Determine the (x, y) coordinate at the center of the cell enclosing the given text.  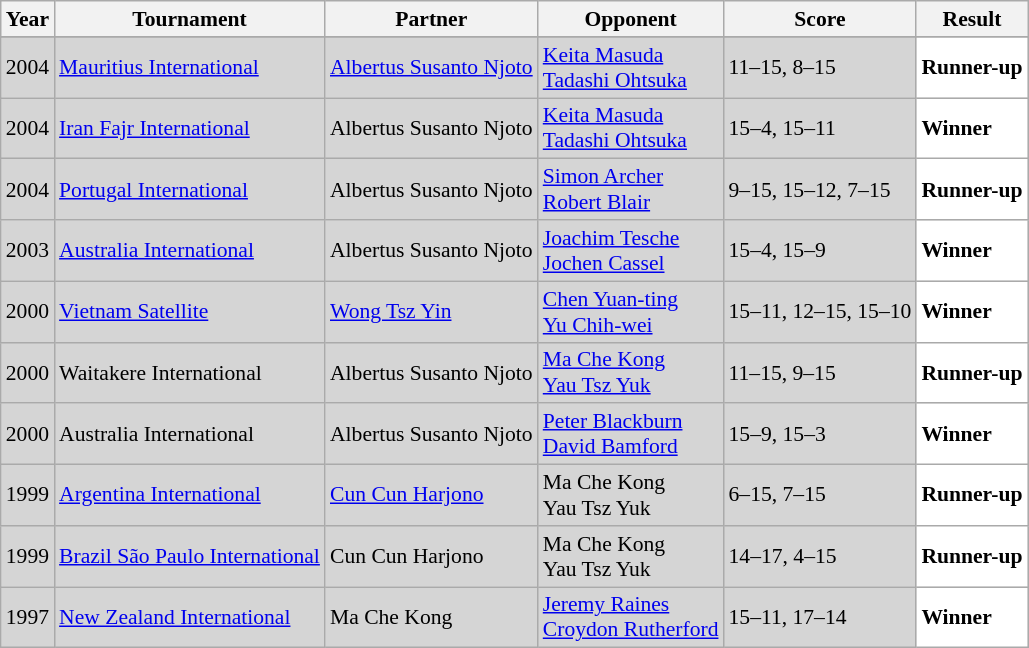
Vietnam Satellite (190, 312)
New Zealand International (190, 618)
14–17, 4–15 (820, 556)
1997 (28, 618)
Partner (432, 19)
Iran Fajr International (190, 128)
Result (972, 19)
Opponent (631, 19)
Year (28, 19)
Ma Che Kong (432, 618)
15–9, 15–3 (820, 434)
Jeremy Raines Croydon Rutherford (631, 618)
9–15, 15–12, 7–15 (820, 190)
15–11, 17–14 (820, 618)
Mauritius International (190, 68)
15–4, 15–9 (820, 250)
2003 (28, 250)
Waitakere International (190, 372)
Brazil São Paulo International (190, 556)
Joachim Tesche Jochen Cassel (631, 250)
11–15, 8–15 (820, 68)
Argentina International (190, 496)
Portugal International (190, 190)
6–15, 7–15 (820, 496)
15–4, 15–11 (820, 128)
Score (820, 19)
15–11, 12–15, 15–10 (820, 312)
Wong Tsz Yin (432, 312)
Chen Yuan-ting Yu Chih-wei (631, 312)
Peter Blackburn David Bamford (631, 434)
Tournament (190, 19)
Simon Archer Robert Blair (631, 190)
11–15, 9–15 (820, 372)
